Extract the (X, Y) coordinate from the center of the cell holding the provided text.  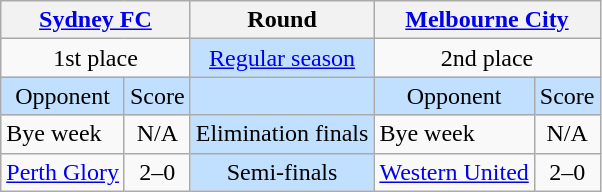
Elimination finals (282, 134)
Regular season (282, 58)
1st place (96, 58)
Western United (454, 172)
Round (282, 20)
Perth Glory (63, 172)
2nd place (487, 58)
Sydney FC (96, 20)
Melbourne City (487, 20)
Semi-finals (282, 172)
